Determine the (X, Y) coordinate at the center of the cell enclosing the given text.  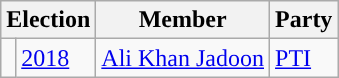
Party (304, 20)
Member (183, 20)
2018 (56, 58)
Election (48, 20)
PTI (304, 58)
Ali Khan Jadoon (183, 58)
